Return the (X, Y) coordinate for the center point of the cell that contains the specified text.  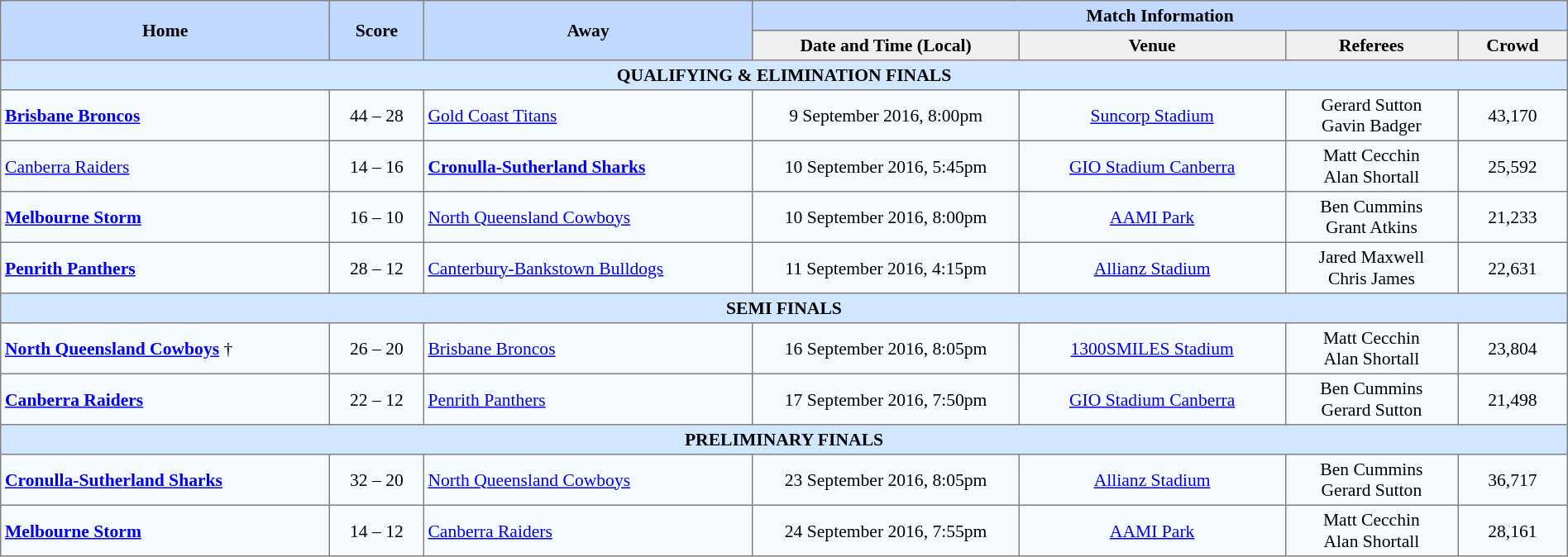
Gerard SuttonGavin Badger (1371, 116)
North Queensland Cowboys † (165, 349)
21,498 (1513, 399)
Canterbury-Bankstown Bulldogs (588, 268)
10 September 2016, 8:00pm (886, 217)
16 – 10 (377, 217)
36,717 (1513, 480)
PRELIMINARY FINALS (784, 440)
23,804 (1513, 349)
Score (377, 31)
SEMI FINALS (784, 308)
Match Information (1159, 16)
Home (165, 31)
Suncorp Stadium (1152, 116)
32 – 20 (377, 480)
9 September 2016, 8:00pm (886, 116)
44 – 28 (377, 116)
Date and Time (Local) (886, 45)
26 – 20 (377, 349)
Jared MaxwellChris James (1371, 268)
1300SMILES Stadium (1152, 349)
22,631 (1513, 268)
QUALIFYING & ELIMINATION FINALS (784, 75)
14 – 12 (377, 531)
14 – 16 (377, 166)
24 September 2016, 7:55pm (886, 531)
10 September 2016, 5:45pm (886, 166)
Away (588, 31)
21,233 (1513, 217)
11 September 2016, 4:15pm (886, 268)
25,592 (1513, 166)
43,170 (1513, 116)
Venue (1152, 45)
Ben CumminsGrant Atkins (1371, 217)
Crowd (1513, 45)
23 September 2016, 8:05pm (886, 480)
28 – 12 (377, 268)
22 – 12 (377, 399)
Referees (1371, 45)
16 September 2016, 8:05pm (886, 349)
17 September 2016, 7:50pm (886, 399)
Gold Coast Titans (588, 116)
28,161 (1513, 531)
